Pinpoint the cell where the given text exists, returning its [x, y] midpoint coordinate. 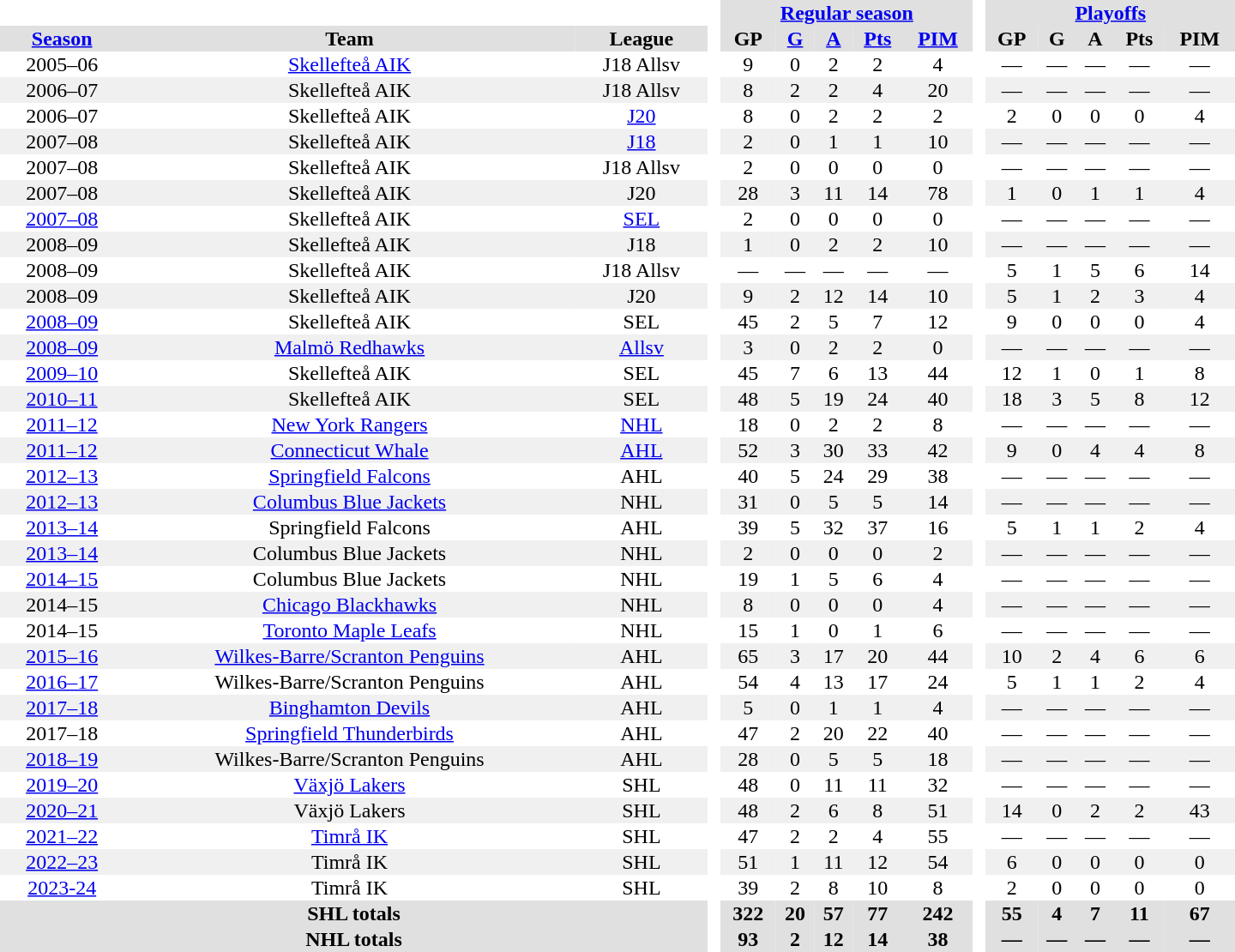
Springfield Thunderbirds [349, 733]
Malmö Redhawks [349, 347]
16 [937, 527]
2020–21 [62, 810]
57 [834, 913]
2009–10 [62, 373]
93 [748, 939]
322 [748, 913]
30 [834, 450]
2016–17 [62, 682]
Regular season [847, 13]
42 [937, 450]
2019–20 [62, 785]
33 [877, 450]
67 [1199, 913]
League [642, 39]
37 [877, 527]
2022–23 [62, 862]
65 [748, 656]
Playoffs [1111, 13]
New York Rangers [349, 425]
2015–16 [62, 656]
52 [748, 450]
43 [1199, 810]
2005–06 [62, 64]
Allsv [642, 347]
242 [937, 913]
Chicago Blackhawks [349, 605]
31 [748, 502]
2023-24 [62, 888]
2010–11 [62, 399]
15 [748, 630]
NHL totals [353, 939]
Season [62, 39]
Connecticut Whale [349, 450]
2018–19 [62, 759]
Binghamton Devils [349, 708]
2021–22 [62, 836]
Team [349, 39]
29 [877, 476]
22 [877, 733]
77 [877, 913]
Toronto Maple Leafs [349, 630]
78 [937, 193]
SHL totals [353, 913]
